Scan for the cell matching the given text and deliver its (X, Y) coordinate at center. 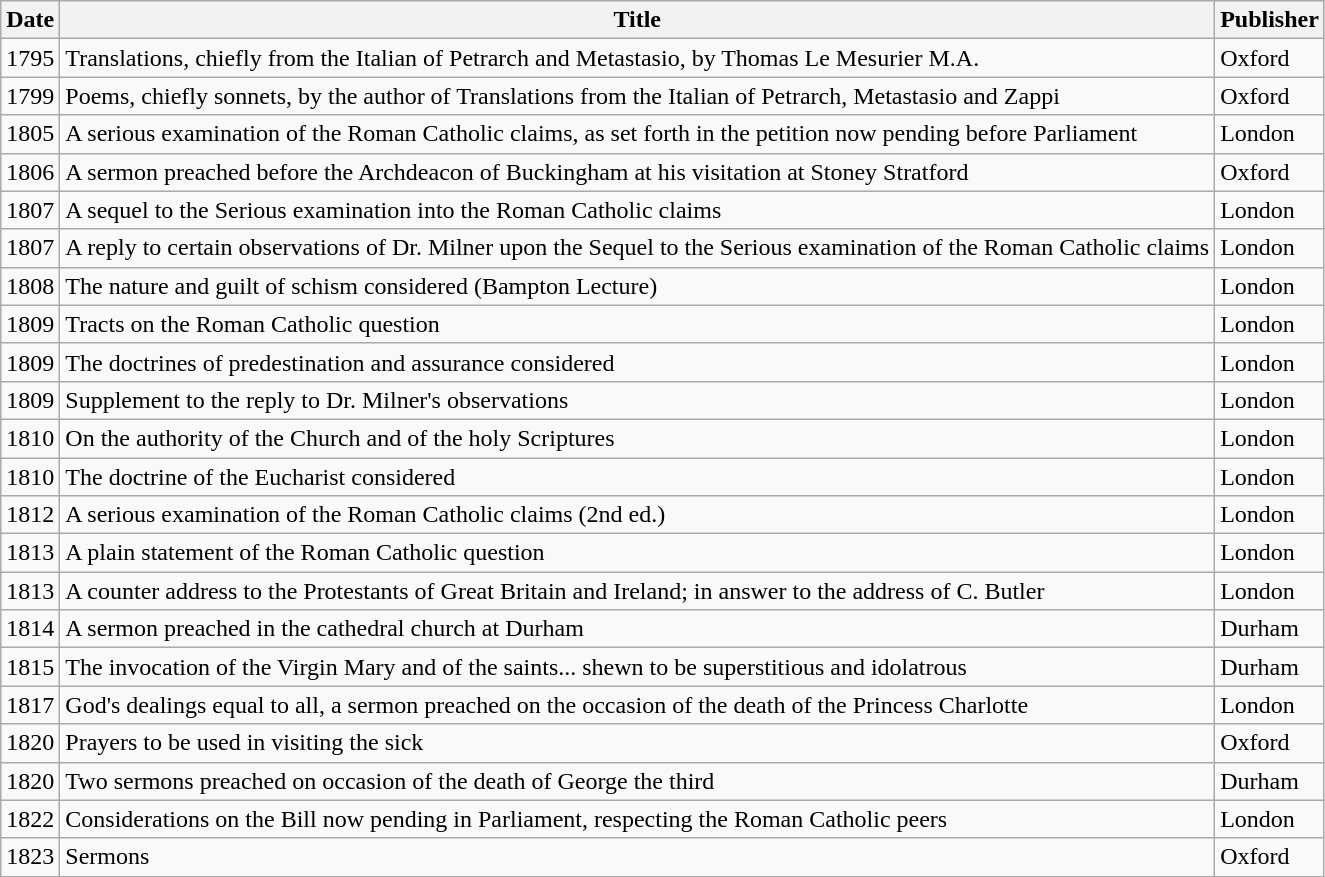
1799 (30, 96)
1817 (30, 705)
Considerations on the Bill now pending in Parliament, respecting the Roman Catholic peers (638, 819)
1808 (30, 286)
Two sermons preached on occasion of the death of George the third (638, 781)
The doctrine of the Eucharist considered (638, 477)
The nature and guilt of schism considered (Bampton Lecture) (638, 286)
A counter address to the Protestants of Great Britain and Ireland; in answer to the address of C. Butler (638, 591)
A serious examination of the Roman Catholic claims (2nd ed.) (638, 515)
A sequel to the Serious examination into the Roman Catholic claims (638, 210)
Supplement to the reply to Dr. Milner's observations (638, 400)
1822 (30, 819)
God's dealings equal to all, a sermon preached on the occasion of the death of the Princess Charlotte (638, 705)
Poems, chiefly sonnets, by the author of Translations from the Italian of Petrarch, Metastasio and Zappi (638, 96)
A sermon preached in the cathedral church at Durham (638, 629)
Translations, chiefly from the Italian of Petrarch and Metastasio, by Thomas Le Mesurier M.A. (638, 58)
Tracts on the Roman Catholic question (638, 324)
1823 (30, 857)
1805 (30, 134)
Date (30, 20)
1806 (30, 172)
Publisher (1270, 20)
A sermon preached before the Archdeacon of Buckingham at his visitation at Stoney Stratford (638, 172)
Title (638, 20)
Sermons (638, 857)
A plain statement of the Roman Catholic question (638, 553)
On the authority of the Church and of the holy Scriptures (638, 438)
The invocation of the Virgin Mary and of the saints... shewn to be superstitious and idolatrous (638, 667)
1814 (30, 629)
Prayers to be used in visiting the sick (638, 743)
A serious examination of the Roman Catholic claims, as set forth in the petition now pending before Parliament (638, 134)
1812 (30, 515)
1795 (30, 58)
1815 (30, 667)
The doctrines of predestination and assurance considered (638, 362)
A reply to certain observations of Dr. Milner upon the Sequel to the Serious examination of the Roman Catholic claims (638, 248)
